From the cell containing the given text, extract its center point as (x, y) coordinate. 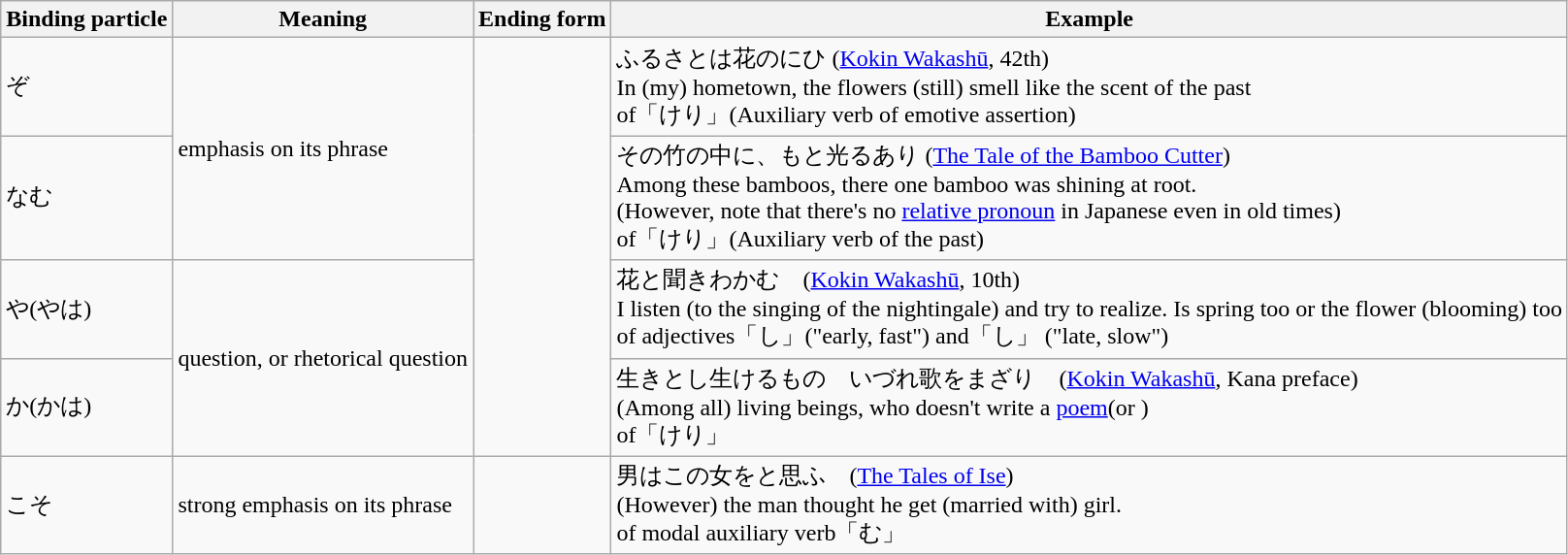
生きとし生けるもの いづれ歌をまざり (Kokin Wakashū, Kana preface)(Among all) living beings, who doesn't write a poem(or ) of「けり」 (1090, 408)
Ending form (542, 19)
question, or rhetorical question (323, 358)
や(やは) (87, 309)
strong emphasis on its phrase (323, 505)
男はこの女をと思ふ (The Tales of Ise)(However) the man thought he get (married with) girl. of modal auxiliary verb「む」 (1090, 505)
なむ (87, 198)
こそ (87, 505)
か(かは) (87, 408)
ぞ (87, 87)
Binding particle (87, 19)
emphasis on its phrase (323, 149)
Meaning (323, 19)
Example (1090, 19)
ふるさとは花のにひ (Kokin Wakashū, 42th)In (my) hometown, the flowers (still) smell like the scent of the past of「けり」(Auxiliary verb of emotive assertion) (1090, 87)
